Search for the cell housing the specified text and yield its (x, y) center coordinate. 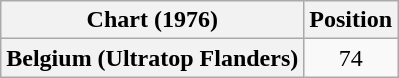
Position (351, 20)
Chart (1976) (152, 20)
Belgium (Ultratop Flanders) (152, 58)
74 (351, 58)
